Extract the [X, Y] coordinate from the center of the cell holding the provided text.  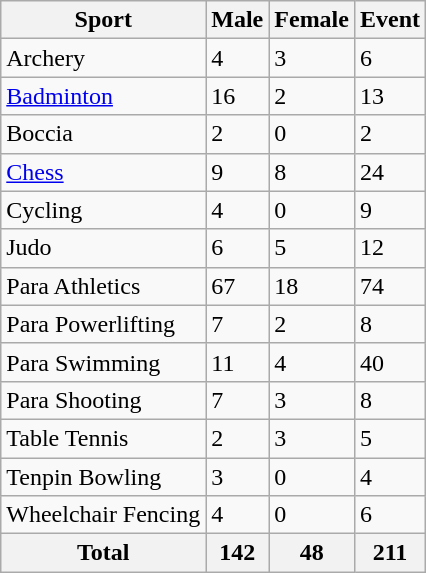
Chess [104, 172]
Cycling [104, 210]
Female [312, 20]
Male [238, 20]
16 [238, 96]
Boccia [104, 134]
Para Athletics [104, 286]
Badminton [104, 96]
67 [238, 286]
Para Powerlifting [104, 324]
Sport [104, 20]
24 [390, 172]
13 [390, 96]
Tenpin Bowling [104, 477]
Event [390, 20]
Para Shooting [104, 400]
Table Tennis [104, 438]
211 [390, 553]
142 [238, 553]
Total [104, 553]
Wheelchair Fencing [104, 515]
Para Swimming [104, 362]
12 [390, 248]
74 [390, 286]
Archery [104, 58]
40 [390, 362]
11 [238, 362]
48 [312, 553]
18 [312, 286]
Judo [104, 248]
